Search for the cell housing the specified text and yield its [X, Y] center coordinate. 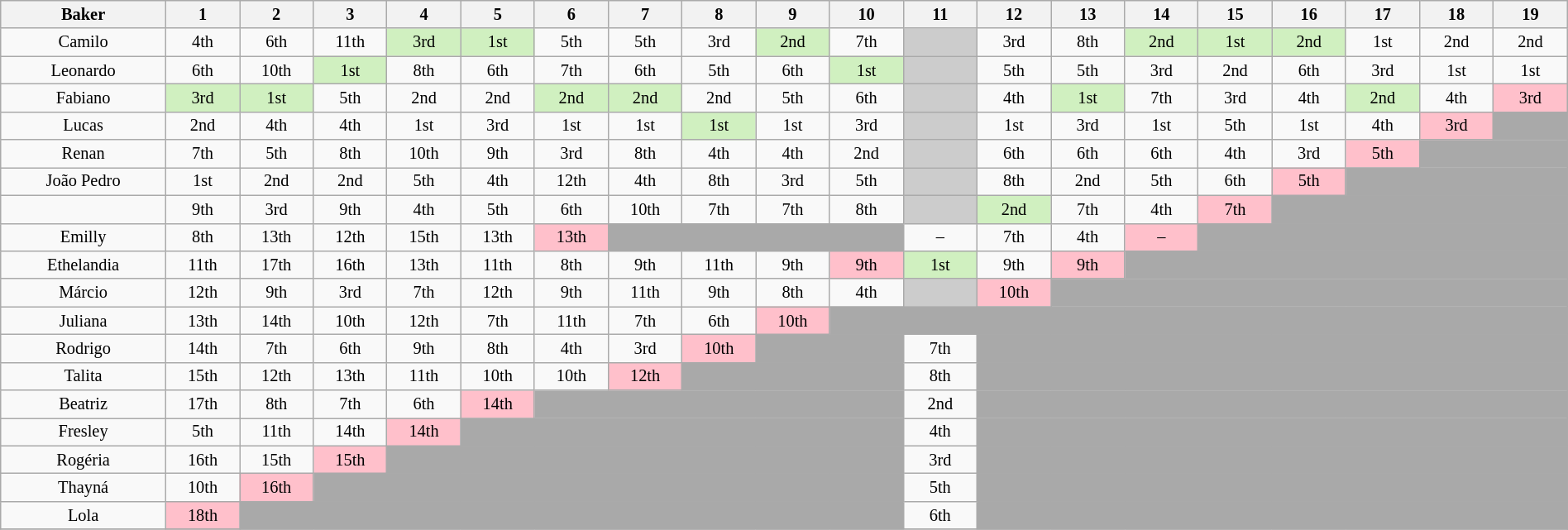
Lucas [84, 126]
Rodrigo [84, 348]
Beatriz [84, 404]
4 [423, 14]
João Pedro [84, 181]
18 [1456, 14]
17 [1383, 14]
6 [571, 14]
Rogéria [84, 460]
Fabiano [84, 98]
16 [1308, 14]
Emilly [84, 237]
3 [351, 14]
5 [498, 14]
15 [1236, 14]
18th [202, 515]
Camilo [84, 42]
Juliana [84, 321]
19 [1531, 14]
Renan [84, 154]
Talita [84, 376]
11 [939, 14]
1 [202, 14]
Ethelandia [84, 265]
Leonardo [84, 70]
Lola [84, 515]
9 [792, 14]
Thayná [84, 487]
2 [276, 14]
Baker [84, 14]
8 [719, 14]
14 [1161, 14]
7 [645, 14]
13 [1088, 14]
Márcio [84, 293]
Fresley [84, 432]
10 [867, 14]
12 [1014, 14]
